Search for the cell housing the specified text and yield its [X, Y] center coordinate. 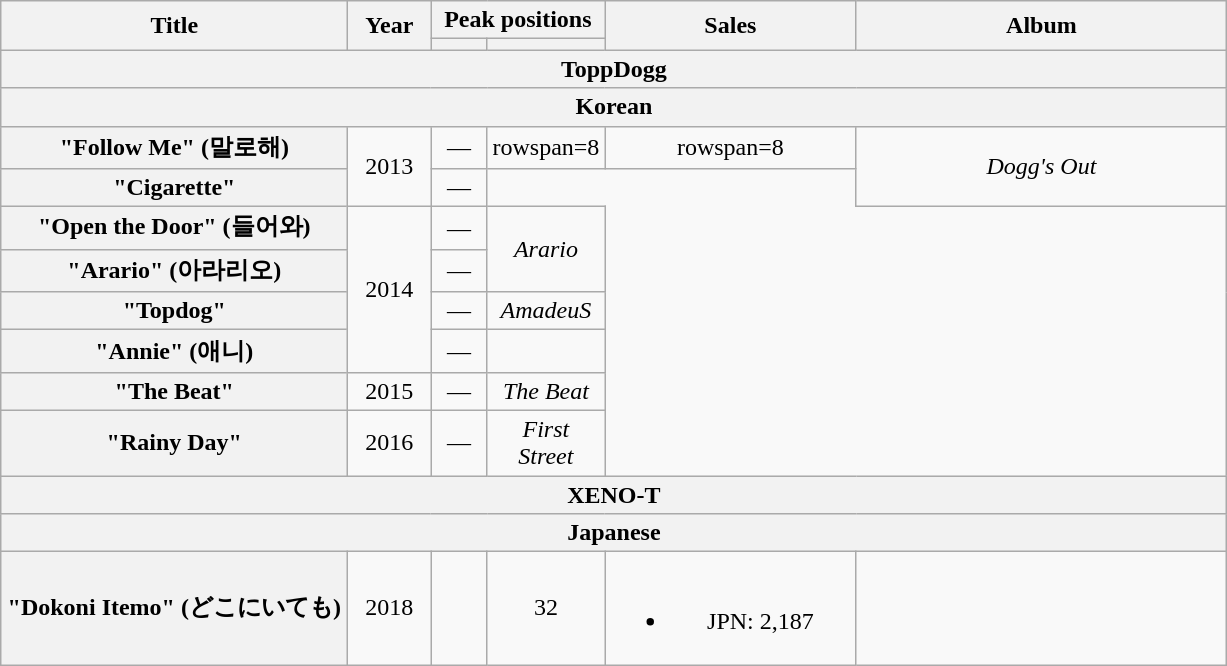
"The Beat" [174, 391]
2018 [390, 608]
"Follow Me" (말로해) [174, 148]
2013 [390, 166]
2015 [390, 391]
"Annie" (애니) [174, 352]
AmadeuS [546, 311]
Year [390, 26]
"Arario" (아라리오) [174, 270]
2016 [390, 442]
Peak positions [518, 20]
"Dokoni Itemo" (どこにいても) [174, 608]
Dogg's Out [1042, 166]
Japanese [614, 533]
The Beat [546, 391]
First Street [546, 442]
32 [546, 608]
"Topdog" [174, 311]
Sales [730, 26]
"Open the Door" (들어와) [174, 228]
"Rainy Day" [174, 442]
2014 [390, 290]
XENO-T [614, 495]
"Cigarette" [174, 188]
Title [174, 26]
ToppDogg [614, 69]
JPN: 2,187 [730, 608]
Arario [546, 250]
Korean [614, 107]
Album [1042, 26]
